Extract the (X, Y) coordinate from the center of the cell holding the provided text.  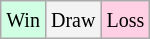
Draw (72, 20)
Loss (126, 20)
Win (24, 20)
